Detect which cell encompasses the target text, then output its (X, Y) center coordinate. 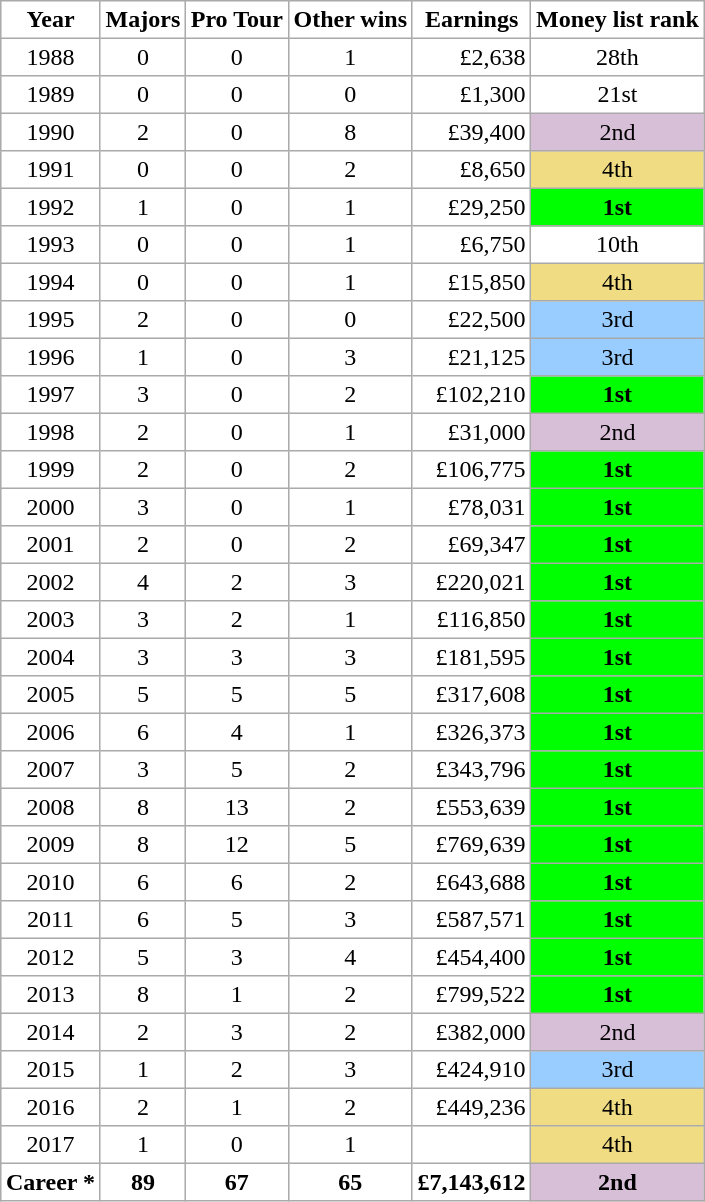
£326,373 (471, 732)
£769,639 (471, 845)
£102,210 (471, 395)
£2,638 (471, 57)
1996 (51, 357)
1991 (51, 170)
1995 (51, 320)
2001 (51, 545)
£220,021 (471, 582)
12 (236, 845)
£29,250 (471, 207)
£424,910 (471, 1070)
Career * (51, 1182)
£78,031 (471, 507)
£21,125 (471, 357)
1988 (51, 57)
£31,000 (471, 432)
10th (618, 245)
Earnings (471, 20)
1999 (51, 470)
Other wins (350, 20)
£106,775 (471, 470)
2005 (51, 695)
2009 (51, 845)
£181,595 (471, 657)
£6,750 (471, 245)
1997 (51, 395)
£587,571 (471, 920)
£116,850 (471, 620)
1993 (51, 245)
£7,143,612 (471, 1182)
13 (236, 807)
2016 (51, 1107)
1992 (51, 207)
2010 (51, 882)
Pro Tour (236, 20)
£382,000 (471, 1032)
65 (350, 1182)
2000 (51, 507)
£343,796 (471, 770)
£449,236 (471, 1107)
2011 (51, 920)
£553,639 (471, 807)
2017 (51, 1145)
£22,500 (471, 320)
£317,608 (471, 695)
Majors (142, 20)
2006 (51, 732)
£69,347 (471, 545)
2007 (51, 770)
89 (142, 1182)
2008 (51, 807)
2004 (51, 657)
£454,400 (471, 957)
2002 (51, 582)
£799,522 (471, 995)
£15,850 (471, 282)
28th (618, 57)
£8,650 (471, 170)
£1,300 (471, 95)
1990 (51, 132)
2015 (51, 1070)
1989 (51, 95)
1998 (51, 432)
2014 (51, 1032)
Money list rank (618, 20)
21st (618, 95)
£39,400 (471, 132)
1994 (51, 282)
67 (236, 1182)
£643,688 (471, 882)
Year (51, 20)
2013 (51, 995)
2003 (51, 620)
2012 (51, 957)
